Identify which cell holds the provided text, then report its [x, y] central coordinate. 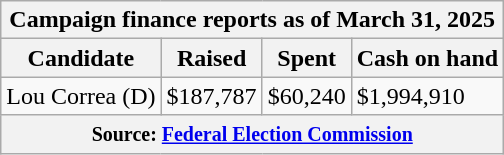
Source: Federal Election Commission [252, 134]
$187,787 [212, 96]
Lou Correa (D) [81, 96]
$60,240 [306, 96]
Campaign finance reports as of March 31, 2025 [252, 20]
Raised [212, 58]
Cash on hand [427, 58]
Spent [306, 58]
$1,994,910 [427, 96]
Candidate [81, 58]
